Return the (X, Y) coordinate for the center point of the cell that contains the specified text.  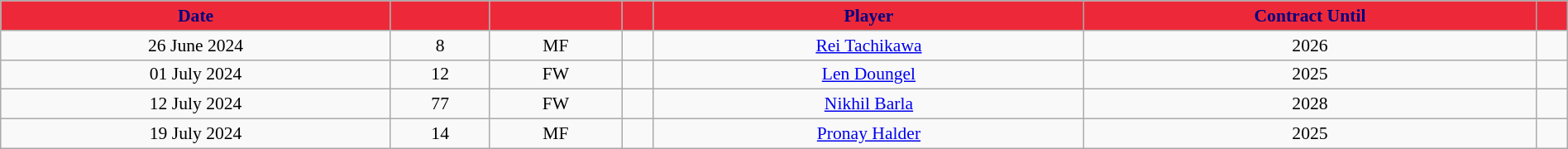
12 (440, 74)
Rei Tachikawa (868, 46)
Date (196, 16)
19 July 2024 (196, 134)
8 (440, 46)
77 (440, 104)
Nikhil Barla (868, 104)
01 July 2024 (196, 74)
Len Doungel (868, 74)
2028 (1310, 104)
Contract Until (1310, 16)
12 July 2024 (196, 104)
Player (868, 16)
2026 (1310, 46)
26 June 2024 (196, 46)
14 (440, 134)
Pronay Halder (868, 134)
